Find where the given text appears and provide that cell's center as [X, Y] coordinate. 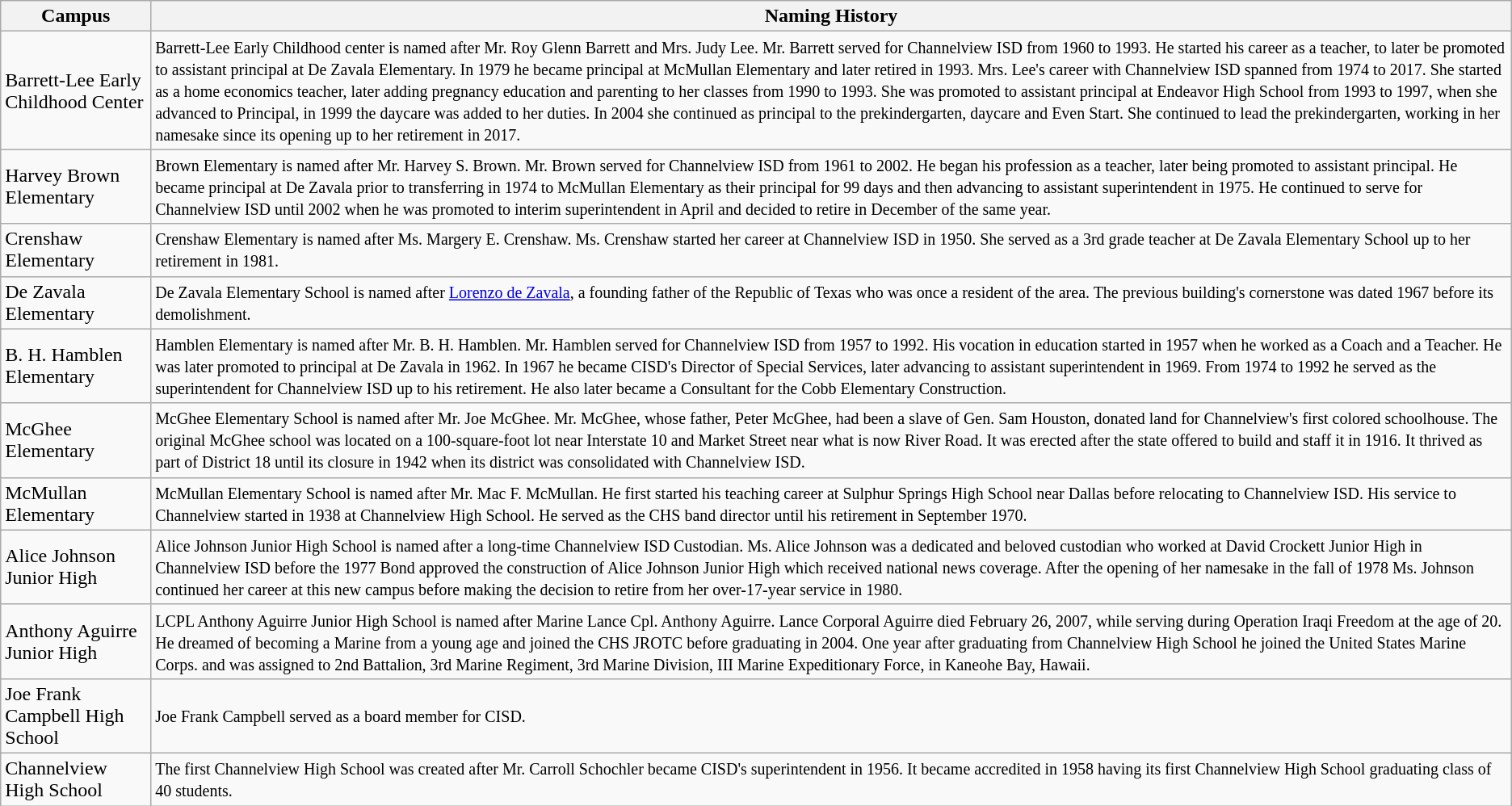
Harvey Brown Elementary [76, 187]
B. H. Hamblen Elementary [76, 366]
Anthony Aguirre Junior High [76, 641]
Joe Frank Campbell High School [76, 716]
Barrett-Lee Early Childhood Center [76, 90]
Joe Frank Campbell served as a board member for CISD. [832, 716]
Crenshaw Elementary [76, 250]
McMullan Elementary [76, 504]
Campus [76, 16]
Naming History [832, 16]
McGhee Elementary [76, 440]
Alice Johnson Junior High [76, 567]
Channelview High School [76, 779]
De Zavala Elementary [76, 302]
